Search for the cell housing the specified text and yield its (X, Y) center coordinate. 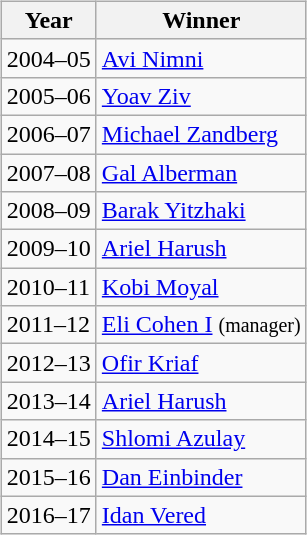
Shlomi Azulay (201, 439)
Dan Einbinder (201, 477)
2011–12 (48, 325)
2016–17 (48, 515)
2013–14 (48, 401)
Year (48, 20)
2008–09 (48, 211)
2010–11 (48, 287)
Kobi Moyal (201, 287)
2005–06 (48, 96)
Michael Zandberg (201, 134)
2009–10 (48, 249)
2004–05 (48, 58)
2007–08 (48, 173)
2012–13 (48, 363)
Ofir Kriaf (201, 363)
2015–16 (48, 477)
Eli Cohen I (manager) (201, 325)
2014–15 (48, 439)
Gal Alberman (201, 173)
Avi Nimni (201, 58)
Winner (201, 20)
Yoav Ziv (201, 96)
Barak Yitzhaki (201, 211)
Idan Vered (201, 515)
2006–07 (48, 134)
